Provide the [x, y] coordinate of the cell's center where the given text is located.  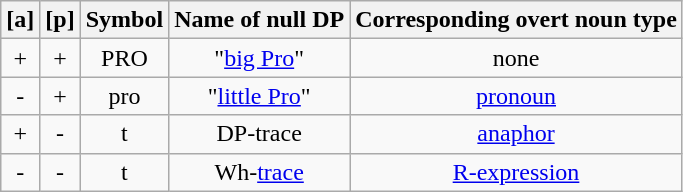
PRO [124, 58]
Corresponding overt noun type [516, 20]
"big Pro" [260, 58]
"little Pro" [260, 96]
pronoun [516, 96]
R-expression [516, 172]
Symbol [124, 20]
DP-trace [260, 134]
none [516, 58]
[a] [20, 20]
Name of null DP [260, 20]
[p] [60, 20]
anaphor [516, 134]
Wh-trace [260, 172]
pro [124, 96]
